Determine the (X, Y) coordinate at the center of the cell enclosing the given text.  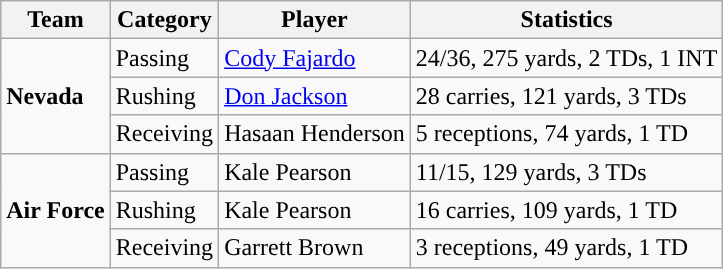
11/15, 129 yards, 3 TDs (566, 172)
Statistics (566, 20)
Cody Fajardo (315, 58)
Garrett Brown (315, 248)
Team (56, 20)
24/36, 275 yards, 2 TDs, 1 INT (566, 58)
Hasaan Henderson (315, 134)
16 carries, 109 yards, 1 TD (566, 210)
Player (315, 20)
Air Force (56, 210)
Don Jackson (315, 96)
5 receptions, 74 yards, 1 TD (566, 134)
Category (164, 20)
Nevada (56, 96)
28 carries, 121 yards, 3 TDs (566, 96)
3 receptions, 49 yards, 1 TD (566, 248)
